Extract the (X, Y) coordinate from the center of the cell holding the provided text.  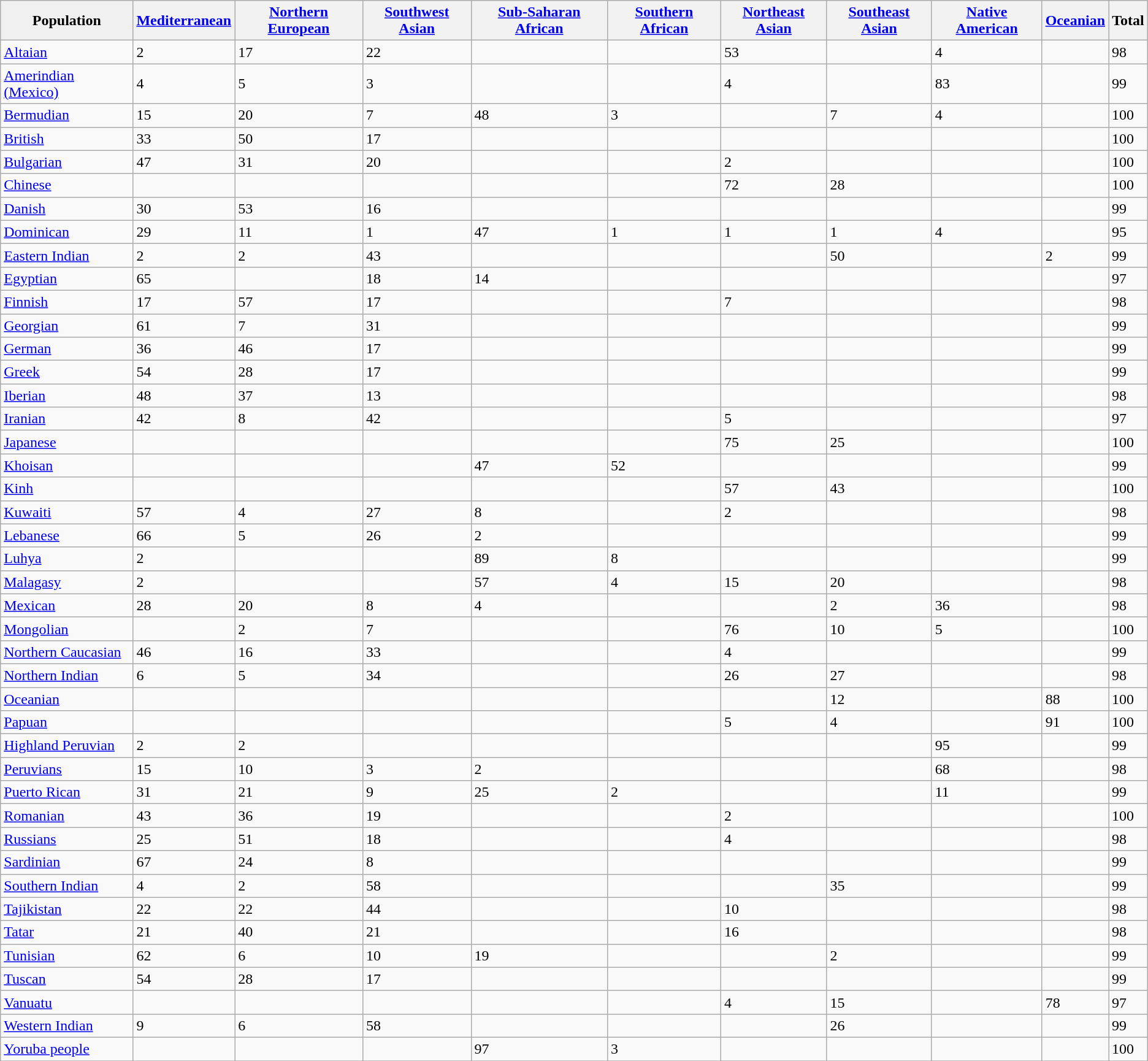
76 (774, 629)
Eastern Indian (67, 255)
Southeast Asian (879, 21)
Mexican (67, 605)
78 (1075, 1002)
Sardinian (67, 862)
52 (664, 465)
35 (879, 886)
Northern Caucasian (67, 652)
Northern Indian (67, 675)
88 (1075, 699)
Kuwaiti (67, 512)
Danish (67, 209)
Northern European (299, 21)
Southern Indian (67, 886)
Native American (987, 21)
Khoisan (67, 465)
Luhya (67, 559)
Bulgarian (67, 162)
65 (184, 278)
30 (184, 209)
Vanuatu (67, 1002)
29 (184, 232)
89 (539, 559)
Sub-Saharan African (539, 21)
40 (299, 932)
Amerindian (Mexico) (67, 83)
13 (417, 396)
Papuan (67, 722)
Iberian (67, 396)
German (67, 349)
Dominican (67, 232)
75 (774, 442)
Tuscan (67, 979)
Japanese (67, 442)
Northeast Asian (774, 21)
24 (299, 862)
British (67, 139)
37 (299, 396)
Tajikistan (67, 909)
72 (774, 185)
14 (539, 278)
Finnish (67, 302)
83 (987, 83)
Western Indian (67, 1025)
51 (299, 839)
Yoruba people (67, 1049)
62 (184, 956)
Egyptian (67, 278)
Kinh (67, 489)
Mongolian (67, 629)
12 (879, 699)
66 (184, 535)
Peruvians (67, 769)
91 (1075, 722)
Altaian (67, 52)
Malagasy (67, 582)
Iranian (67, 419)
67 (184, 862)
Tunisian (67, 956)
Highland Peruvian (67, 746)
Romanian (67, 816)
Chinese (67, 185)
Lebanese (67, 535)
Puerto Rican (67, 792)
Bermudian (67, 115)
Georgian (67, 326)
61 (184, 326)
Mediterranean (184, 21)
Total (1128, 21)
Tatar (67, 932)
Population (67, 21)
44 (417, 909)
68 (987, 769)
Southern African (664, 21)
Greek (67, 372)
Southwest Asian (417, 21)
34 (417, 675)
Russians (67, 839)
